Extract the (x, y) coordinate from the center of the cell holding the provided text.  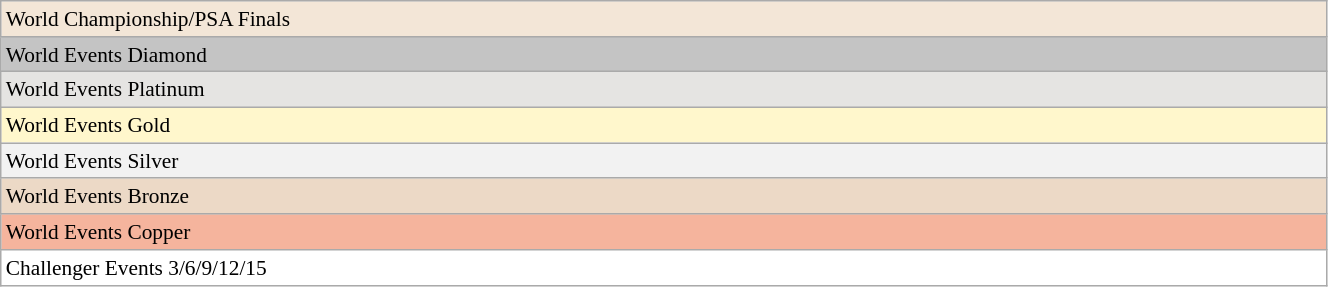
World Events Silver (664, 161)
World Events Bronze (664, 197)
World Championship/PSA Finals (664, 19)
World Events Diamond (664, 55)
World Events Platinum (664, 90)
World Events Copper (664, 232)
World Events Gold (664, 126)
Challenger Events 3/6/9/12/15 (664, 268)
